Capture the cell that displays the provided text and extract its (x, y) central coordinate. 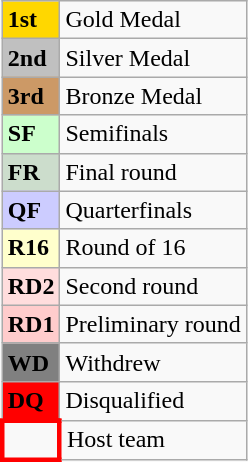
Semifinals (153, 134)
R16 (31, 248)
DQ (31, 401)
Withdrew (153, 362)
3rd (31, 96)
Bronze Medal (153, 96)
FR (31, 172)
Silver Medal (153, 58)
Host team (153, 440)
QF (31, 210)
SF (31, 134)
Gold Medal (153, 20)
2nd (31, 58)
WD (31, 362)
RD2 (31, 286)
Disqualified (153, 401)
Round of 16 (153, 248)
Second round (153, 286)
1st (31, 20)
Preliminary round (153, 324)
Final round (153, 172)
Quarterfinals (153, 210)
RD1 (31, 324)
